Output the [x, y] coordinate of the center of the cell containing the given text.  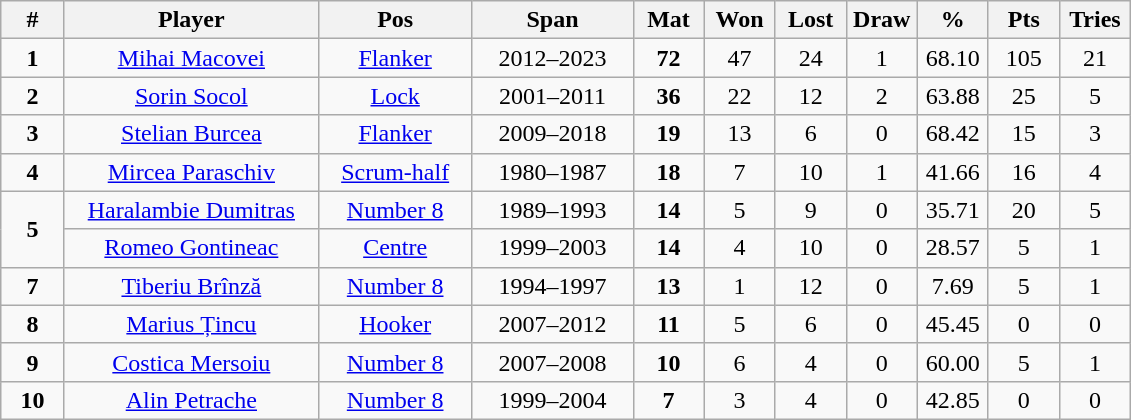
2012–2023 [552, 58]
63.88 [952, 96]
Stelian Burcea [191, 134]
Won [740, 20]
22 [740, 96]
Draw [882, 20]
Costica Mersoiu [191, 362]
2001–2011 [552, 96]
% [952, 20]
105 [1024, 58]
19 [668, 134]
2007–2012 [552, 324]
Player [191, 20]
Marius Țincu [191, 324]
21 [1094, 58]
Mihai Macovei [191, 58]
8 [33, 324]
36 [668, 96]
1999–2003 [552, 248]
Pos [395, 20]
1980–1987 [552, 172]
72 [668, 58]
Pts [1024, 20]
# [33, 20]
35.71 [952, 210]
47 [740, 58]
Sorin Socol [191, 96]
1989–1993 [552, 210]
45.45 [952, 324]
68.42 [952, 134]
60.00 [952, 362]
Alin Petrache [191, 400]
25 [1024, 96]
24 [810, 58]
Span [552, 20]
Hooker [395, 324]
Mircea Paraschiv [191, 172]
Haralambie Dumitras [191, 210]
Romeo Gontineac [191, 248]
68.10 [952, 58]
7.69 [952, 286]
Tries [1094, 20]
Lock [395, 96]
Mat [668, 20]
42.85 [952, 400]
2009–2018 [552, 134]
18 [668, 172]
Scrum-half [395, 172]
20 [1024, 210]
Tiberiu Brînză [191, 286]
15 [1024, 134]
1994–1997 [552, 286]
11 [668, 324]
28.57 [952, 248]
Lost [810, 20]
16 [1024, 172]
1999–2004 [552, 400]
Centre [395, 248]
41.66 [952, 172]
2007–2008 [552, 362]
